Determine the [X, Y] coordinate at the center of the cell enclosing the given text.  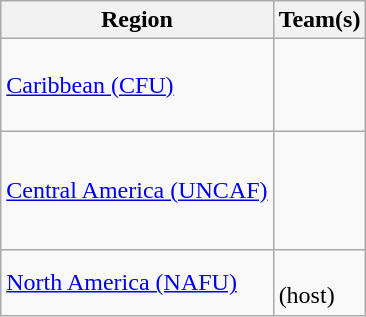
(host) [320, 282]
Caribbean (CFU) [137, 85]
Team(s) [320, 20]
North America (NAFU) [137, 282]
Region [137, 20]
Central America (UNCAF) [137, 190]
